For the text-containing cell, return its midpoint in [x, y] coordinate format. 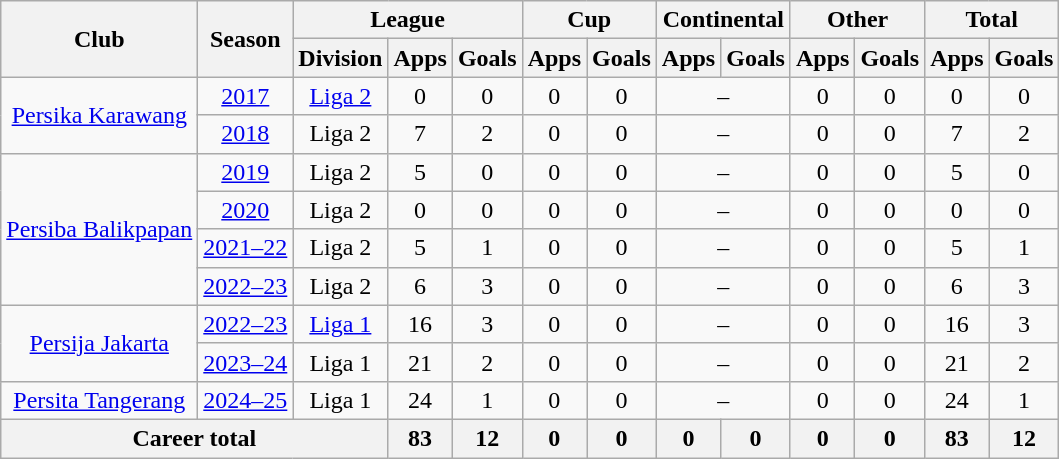
Persiba Balikpapan [100, 229]
Career total [194, 438]
2023–24 [246, 362]
Persika Karawang [100, 115]
Cup [589, 20]
Division [340, 58]
Persita Tangerang [100, 400]
Total [992, 20]
Continental [723, 20]
Persija Jakarta [100, 343]
2021–22 [246, 248]
2017 [246, 96]
Other [857, 20]
League [408, 20]
Club [100, 39]
Season [246, 39]
2020 [246, 210]
2024–25 [246, 400]
2019 [246, 172]
2018 [246, 134]
